Capture the cell that displays the provided text and extract its [X, Y] central coordinate. 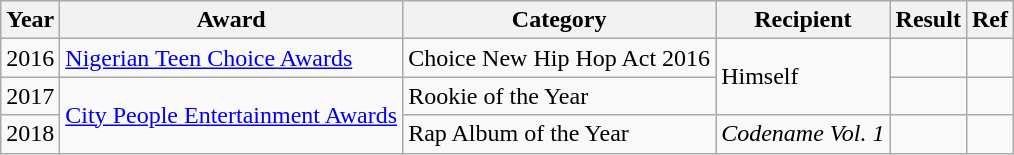
Award [232, 20]
Nigerian Teen Choice Awards [232, 58]
2018 [30, 134]
Recipient [803, 20]
Codename Vol. 1 [803, 134]
Result [928, 20]
Himself [803, 77]
Ref [990, 20]
Choice New Hip Hop Act 2016 [560, 58]
2016 [30, 58]
Rookie of the Year [560, 96]
Year [30, 20]
Category [560, 20]
City People Entertainment Awards [232, 115]
Rap Album of the Year [560, 134]
2017 [30, 96]
